Pinpoint the cell where the given text exists, returning its (x, y) midpoint coordinate. 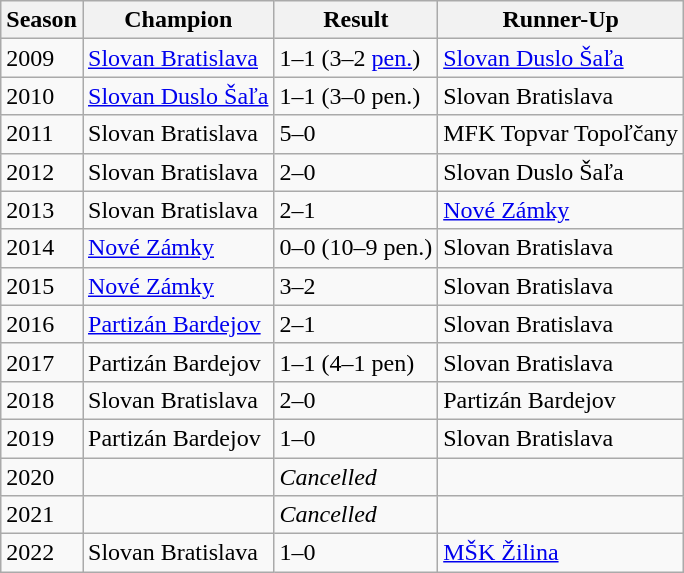
2015 (42, 286)
2010 (42, 96)
MFK Topvar Topoľčany (561, 134)
1–1 (4–1 pen) (356, 362)
Result (356, 20)
0–0 (10–9 pen.) (356, 248)
2012 (42, 172)
3–2 (356, 286)
2011 (42, 134)
2016 (42, 324)
2019 (42, 438)
1–1 (3–2 pen.) (356, 58)
2013 (42, 210)
Runner-Up (561, 20)
MŠK Žilina (561, 553)
2020 (42, 477)
5–0 (356, 134)
2009 (42, 58)
2018 (42, 400)
2021 (42, 515)
2022 (42, 553)
2017 (42, 362)
2014 (42, 248)
Season (42, 20)
1–1 (3–0 pen.) (356, 96)
Champion (178, 20)
